Locate the cell with the specified text and output its [X, Y] center coordinate. 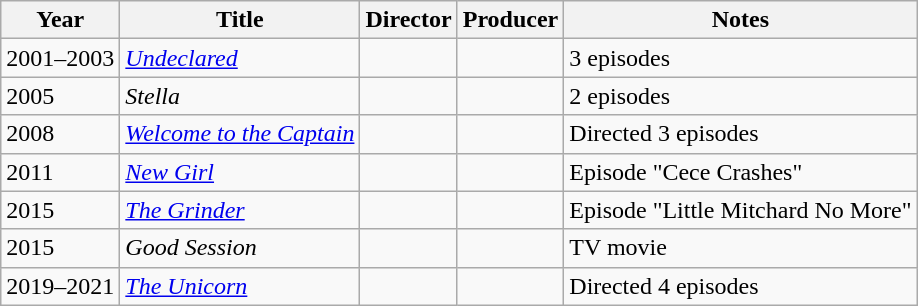
2019–2021 [60, 286]
Good Session [240, 248]
Welcome to the Captain [240, 134]
TV movie [740, 248]
Episode "Cece Crashes" [740, 172]
2008 [60, 134]
3 episodes [740, 58]
Stella [240, 96]
Undeclared [240, 58]
2005 [60, 96]
2001–2003 [60, 58]
Title [240, 20]
Notes [740, 20]
Directed 3 episodes [740, 134]
The Grinder [240, 210]
New Girl [240, 172]
Episode "Little Mitchard No More" [740, 210]
Director [408, 20]
Directed 4 episodes [740, 286]
Producer [510, 20]
2011 [60, 172]
The Unicorn [240, 286]
Year [60, 20]
2 episodes [740, 96]
